Determine the [x, y] coordinate at the center of the cell enclosing the given text.  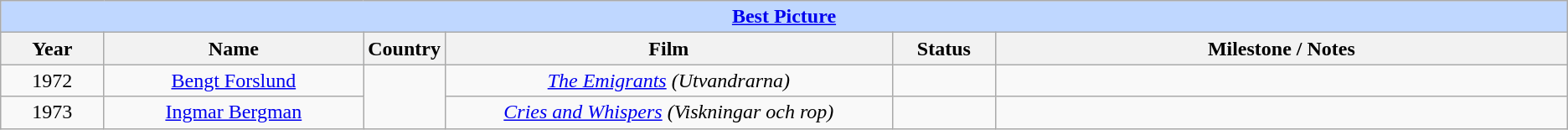
Best Picture [784, 17]
1972 [52, 81]
Milestone / Notes [1282, 49]
Status [943, 49]
Film [668, 49]
Bengt Forslund [234, 81]
Country [405, 49]
Cries and Whispers (Viskningar och rop) [668, 112]
Ingmar Bergman [234, 112]
The Emigrants (Utvandrarna) [668, 81]
1973 [52, 112]
Year [52, 49]
Name [234, 49]
